Search for the cell housing the specified text and yield its [x, y] center coordinate. 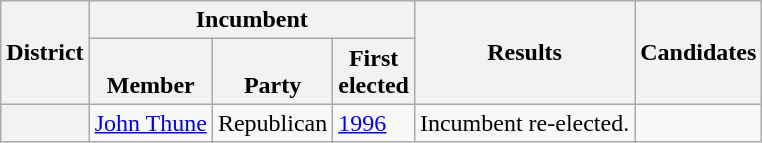
Incumbent re-elected. [524, 123]
Results [524, 52]
Republican [272, 123]
Candidates [698, 52]
1996 [374, 123]
John Thune [150, 123]
Party [272, 72]
Incumbent [252, 20]
District [45, 52]
Firstelected [374, 72]
Member [150, 72]
